Provide the (x, y) coordinate of the cell's center where the given text is located.  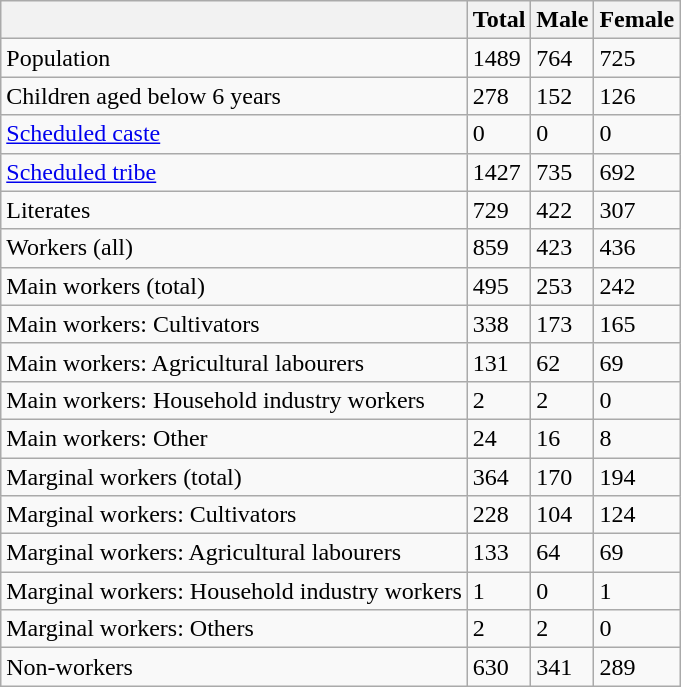
194 (637, 477)
131 (499, 362)
Non-workers (234, 667)
Main workers: Cultivators (234, 324)
Literates (234, 210)
495 (499, 286)
307 (637, 210)
Female (637, 20)
126 (637, 96)
341 (562, 667)
423 (562, 248)
242 (637, 286)
Male (562, 20)
Population (234, 58)
Scheduled tribe (234, 172)
Marginal workers: Cultivators (234, 515)
729 (499, 210)
422 (562, 210)
278 (499, 96)
16 (562, 438)
Children aged below 6 years (234, 96)
364 (499, 477)
1489 (499, 58)
Marginal workers: Agricultural labourers (234, 553)
8 (637, 438)
228 (499, 515)
253 (562, 286)
735 (562, 172)
170 (562, 477)
289 (637, 667)
173 (562, 324)
764 (562, 58)
124 (637, 515)
338 (499, 324)
630 (499, 667)
Marginal workers: Household industry workers (234, 591)
Main workers: Other (234, 438)
436 (637, 248)
62 (562, 362)
104 (562, 515)
24 (499, 438)
1427 (499, 172)
692 (637, 172)
Workers (all) (234, 248)
152 (562, 96)
Marginal workers: Others (234, 629)
Total (499, 20)
Main workers: Agricultural labourers (234, 362)
64 (562, 553)
Main workers (total) (234, 286)
859 (499, 248)
133 (499, 553)
Main workers: Household industry workers (234, 400)
Marginal workers (total) (234, 477)
165 (637, 324)
725 (637, 58)
Scheduled caste (234, 134)
